Capture the cell that displays the provided text and extract its [X, Y] central coordinate. 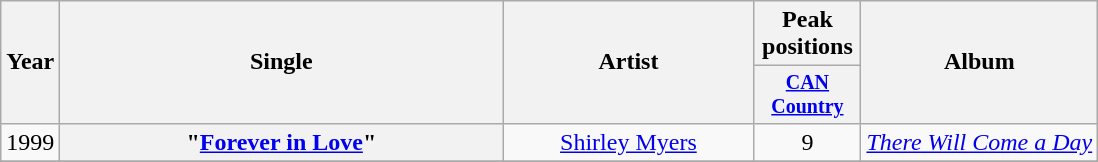
CAN Country [808, 94]
Year [30, 62]
Artist [628, 62]
Peak positions [808, 34]
1999 [30, 142]
Shirley Myers [628, 142]
9 [808, 142]
Album [980, 62]
There Will Come a Day [980, 142]
Single [282, 62]
"Forever in Love" [282, 142]
